From the cell containing the given text, extract its center point as (X, Y) coordinate. 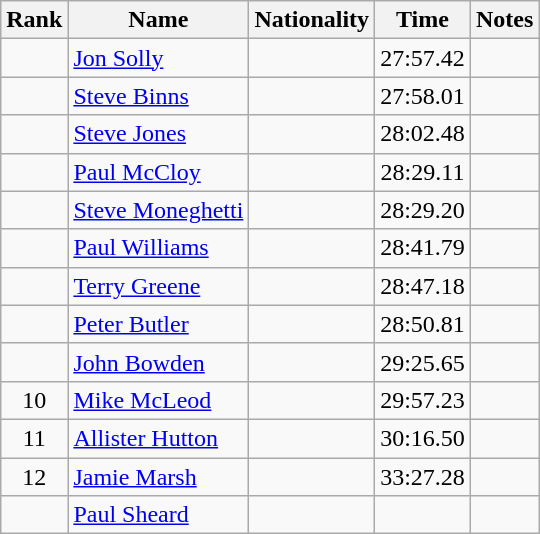
Peter Butler (158, 324)
28:29.11 (423, 172)
Name (158, 20)
Terry Greene (158, 286)
Paul Sheard (158, 515)
28:41.79 (423, 248)
Time (423, 20)
Steve Moneghetti (158, 210)
30:16.50 (423, 438)
Allister Hutton (158, 438)
Jon Solly (158, 58)
Steve Jones (158, 134)
Rank (34, 20)
John Bowden (158, 362)
33:27.28 (423, 477)
28:29.20 (423, 210)
28:02.48 (423, 134)
28:50.81 (423, 324)
28:47.18 (423, 286)
Jamie Marsh (158, 477)
Mike McLeod (158, 400)
Paul Williams (158, 248)
11 (34, 438)
Paul McCloy (158, 172)
29:57.23 (423, 400)
Notes (504, 20)
27:57.42 (423, 58)
Steve Binns (158, 96)
Nationality (312, 20)
29:25.65 (423, 362)
12 (34, 477)
10 (34, 400)
27:58.01 (423, 96)
